Search for the cell housing the specified text and yield its (X, Y) center coordinate. 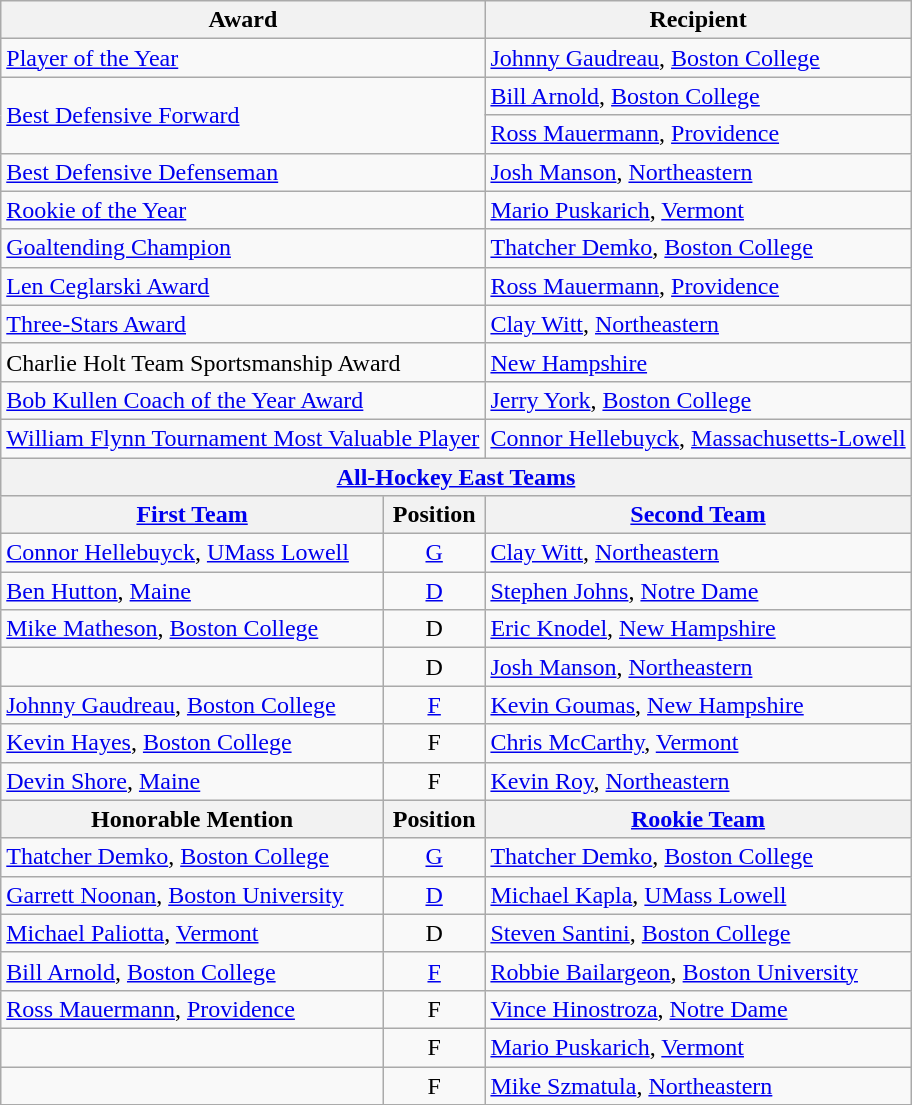
Second Team (698, 515)
Connor Hellebuyck, Massachusetts-Lowell (698, 438)
Charlie Holt Team Sportsmanship Award (243, 362)
Chris McCarthy, Vermont (698, 743)
Connor Hellebuyck, UMass Lowell (192, 553)
Honorable Mention (192, 819)
Bob Kullen Coach of the Year Award (243, 400)
Goaltending Champion (243, 248)
Steven Santini, Boston College (698, 933)
Garrett Noonan, Boston University (192, 895)
Kevin Roy, Northeastern (698, 781)
Mike Szmatula, Northeastern (698, 1085)
Devin Shore, Maine (192, 781)
Three-Stars Award (243, 324)
Len Ceglarski Award (243, 286)
All-Hockey East Teams (456, 477)
Award (243, 20)
Best Defensive Defenseman (243, 172)
Rookie Team (698, 819)
Mike Matheson, Boston College (192, 629)
William Flynn Tournament Most Valuable Player (243, 438)
Jerry York, Boston College (698, 400)
Eric Knodel, New Hampshire (698, 629)
Player of the Year (243, 58)
Best Defensive Forward (243, 115)
New Hampshire (698, 362)
Ben Hutton, Maine (192, 591)
First Team (192, 515)
Rookie of the Year (243, 210)
Kevin Hayes, Boston College (192, 743)
Kevin Goumas, New Hampshire (698, 705)
Michael Paliotta, Vermont (192, 933)
Stephen Johns, Notre Dame (698, 591)
Michael Kapla, UMass Lowell (698, 895)
Recipient (698, 20)
Robbie Bailargeon, Boston University (698, 971)
Vince Hinostroza, Notre Dame (698, 1009)
